Determine the [x, y] coordinate at the center of the cell enclosing the given text.  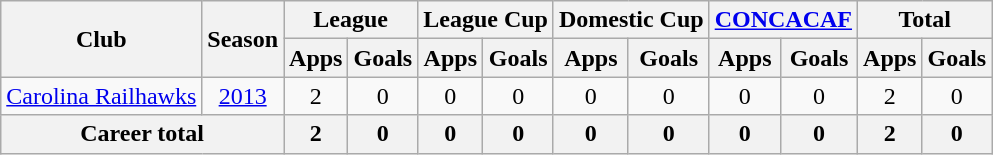
Season [243, 39]
Domestic Cup [631, 20]
CONCACAF [783, 20]
Club [102, 39]
Total [925, 20]
2013 [243, 96]
Carolina Railhawks [102, 96]
League Cup [486, 20]
Career total [142, 134]
League [351, 20]
